Find where the given text appears and provide that cell's center as (x, y) coordinate. 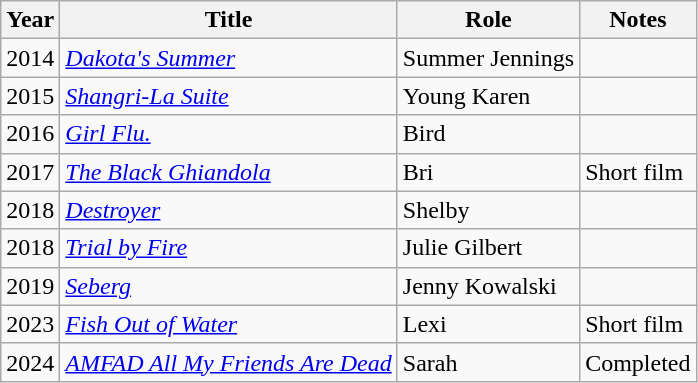
2016 (30, 134)
Seberg (228, 286)
Julie Gilbert (488, 248)
Dakota's Summer (228, 58)
2015 (30, 96)
Year (30, 20)
Fish Out of Water (228, 324)
Completed (638, 362)
2024 (30, 362)
2014 (30, 58)
The Black Ghiandola (228, 172)
Sarah (488, 362)
2023 (30, 324)
Title (228, 20)
Lexi (488, 324)
Trial by Fire (228, 248)
Shelby (488, 210)
Jenny Kowalski (488, 286)
Bird (488, 134)
Summer Jennings (488, 58)
Young Karen (488, 96)
Bri (488, 172)
Shangri-La Suite (228, 96)
2019 (30, 286)
2017 (30, 172)
AMFAD All My Friends Are Dead (228, 362)
Notes (638, 20)
Role (488, 20)
Girl Flu. (228, 134)
Destroyer (228, 210)
